Pinpoint the cell where the given text exists, returning its [x, y] midpoint coordinate. 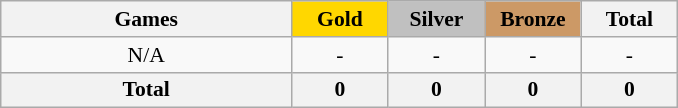
N/A [146, 55]
Games [146, 19]
Gold [340, 19]
Bronze [534, 19]
Silver [436, 19]
